Provide the [x, y] coordinate of the cell's center where the given text is located.  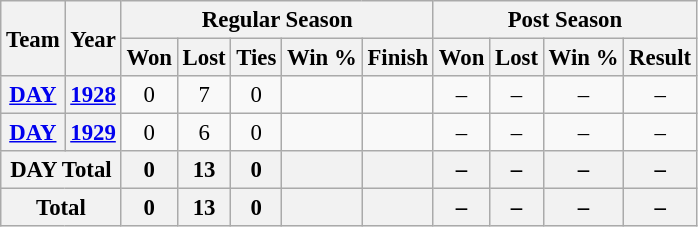
1928 [93, 95]
Regular Season [277, 20]
1929 [93, 133]
Finish [398, 58]
6 [204, 133]
Team [33, 38]
Year [93, 38]
7 [204, 95]
Ties [256, 58]
DAY Total [61, 170]
Post Season [564, 20]
Total [61, 208]
Result [660, 58]
